Find where the given text appears and provide that cell's center as (x, y) coordinate. 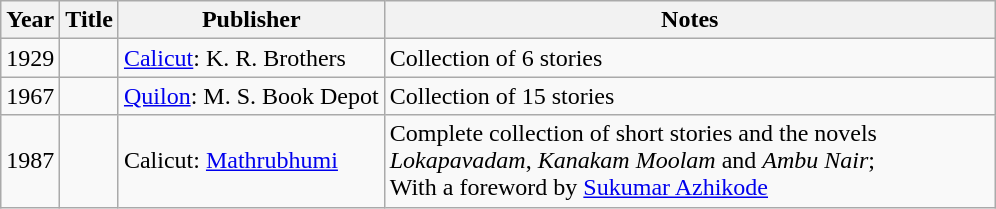
Year (30, 20)
1929 (30, 58)
Collection of 15 stories (690, 96)
Calicut: K. R. Brothers (251, 58)
Complete collection of short stories and the novels Lokapavadam, Kanakam Moolam and Ambu Nair;With a foreword by Sukumar Azhikode (690, 161)
1987 (30, 161)
Title (90, 20)
1967 (30, 96)
Calicut: Mathrubhumi (251, 161)
Notes (690, 20)
Quilon: M. S. Book Depot (251, 96)
Publisher (251, 20)
Collection of 6 stories (690, 58)
